From the cell containing the given text, extract its center point as (X, Y) coordinate. 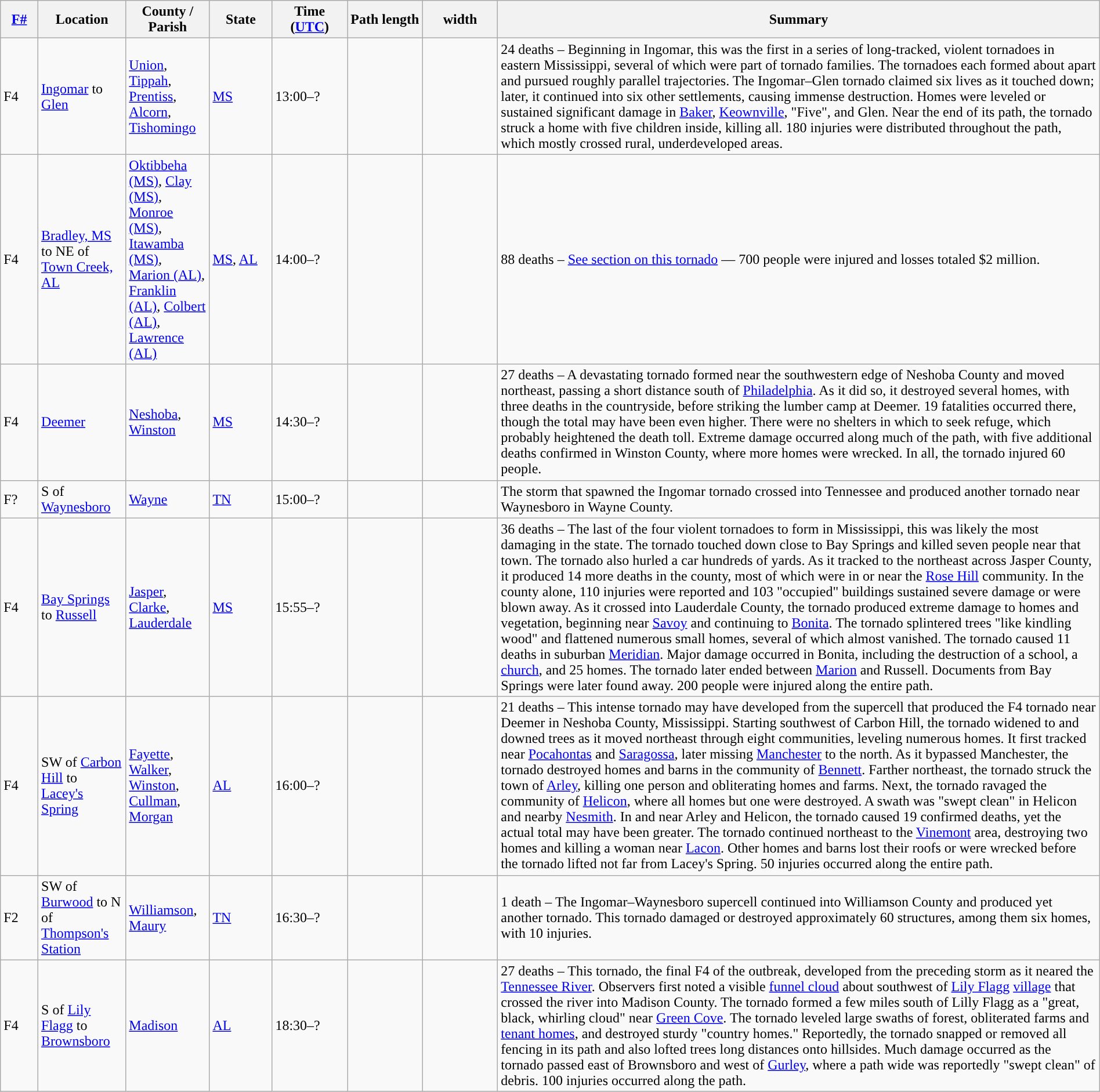
Neshoba, Winston (168, 422)
16:00–? (310, 786)
S of Lily Flagg to Brownsboro (82, 1025)
Bay Springs to Russell (82, 607)
14:00–? (310, 259)
Wayne (168, 499)
Time (UTC) (310, 20)
18:30–? (310, 1025)
SW of Carbon Hill to Lacey's Spring (82, 786)
F2 (20, 917)
Bradley, MS to NE of Town Creek, AL (82, 259)
Madison (168, 1025)
Oktibbeha (MS), Clay (MS), Monroe (MS), Itawamba (MS), Marion (AL), Franklin (AL), Colbert (AL), Lawrence (AL) (168, 259)
State (241, 20)
MS, AL (241, 259)
88 deaths – See section on this tornado — 700 people were injured and losses totaled $2 million. (798, 259)
16:30–? (310, 917)
Fayette, Walker, Winston, Cullman, Morgan (168, 786)
Location (82, 20)
Jasper, Clarke, Lauderdale (168, 607)
13:00–? (310, 96)
Union, Tippah, Prentiss, Alcorn, Tishomingo (168, 96)
Summary (798, 20)
Deemer (82, 422)
F# (20, 20)
S of Waynesboro (82, 499)
width (460, 20)
The storm that spawned the Ingomar tornado crossed into Tennessee and produced another tornado near Waynesboro in Wayne County. (798, 499)
Ingomar to Glen (82, 96)
14:30–? (310, 422)
Path length (385, 20)
Williamson, Maury (168, 917)
F? (20, 499)
15:55–? (310, 607)
SW of Burwood to N of Thompson's Station (82, 917)
15:00–? (310, 499)
County / Parish (168, 20)
